Pinpoint the cell where the given text exists, returning its [X, Y] midpoint coordinate. 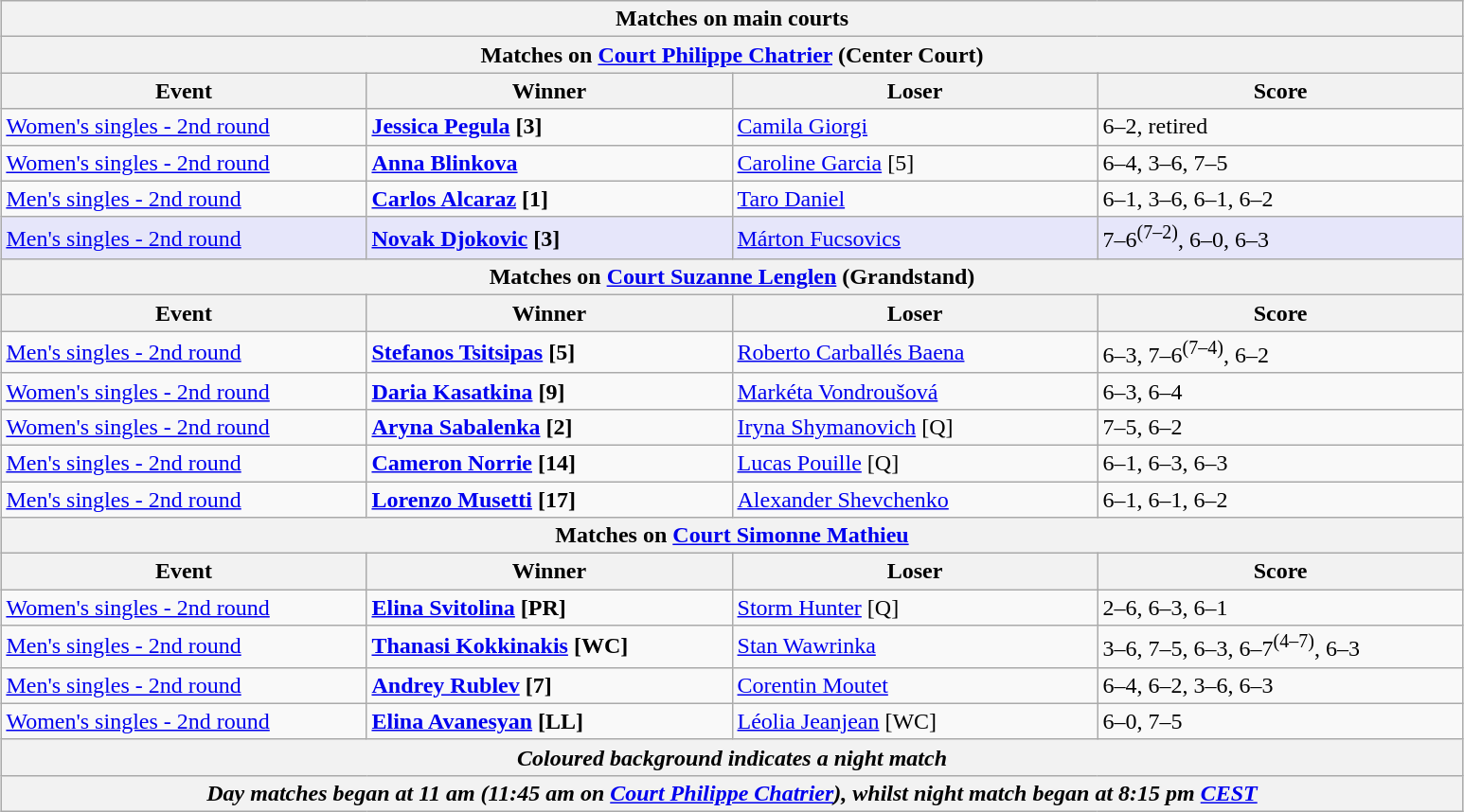
Lorenzo Musetti [17] [549, 500]
Matches on main courts [732, 19]
Aryna Sabalenka [2] [549, 427]
7–6(7–2), 6–0, 6–3 [1280, 238]
Matches on Court Philippe Chatrier (Center Court) [732, 55]
Andrey Rublev [7] [549, 685]
Léolia Jeanjean [WC] [915, 721]
Caroline Garcia [5] [915, 163]
Carlos Alcaraz [1] [549, 199]
Taro Daniel [915, 199]
6–3, 7–6(7–4), 6–2 [1280, 352]
Jessica Pegula [3] [549, 127]
6–3, 6–4 [1280, 391]
Corentin Moutet [915, 685]
Elina Avanesyan [LL] [549, 721]
Camila Giorgi [915, 127]
Matches on Court Suzanne Lenglen (Grandstand) [732, 277]
6–0, 7–5 [1280, 721]
Thanasi Kokkinakis [WC] [549, 647]
Markéta Vondroušová [915, 391]
Day matches began at 11 am (11:45 am on Court Philippe Chatrier), whilst night match began at 8:15 pm CEST [732, 794]
6–4, 3–6, 7–5 [1280, 163]
Márton Fucsovics [915, 238]
Stan Wawrinka [915, 647]
Cameron Norrie [14] [549, 463]
6–1, 6–1, 6–2 [1280, 500]
Daria Kasatkina [9] [549, 391]
Anna Blinkova [549, 163]
6–1, 6–3, 6–3 [1280, 463]
6–1, 3–6, 6–1, 6–2 [1280, 199]
Storm Hunter [Q] [915, 608]
6–4, 6–2, 3–6, 6–3 [1280, 685]
3–6, 7–5, 6–3, 6–7(4–7), 6–3 [1280, 647]
7–5, 6–2 [1280, 427]
Stefanos Tsitsipas [5] [549, 352]
Alexander Shevchenko [915, 500]
Novak Djokovic [3] [549, 238]
Matches on Court Simonne Mathieu [732, 536]
2–6, 6–3, 6–1 [1280, 608]
Lucas Pouille [Q] [915, 463]
Roberto Carballés Baena [915, 352]
Elina Svitolina [PR] [549, 608]
Coloured background indicates a night match [732, 757]
6–2, retired [1280, 127]
Iryna Shymanovich [Q] [915, 427]
